For the text-containing cell, return its midpoint in [x, y] coordinate format. 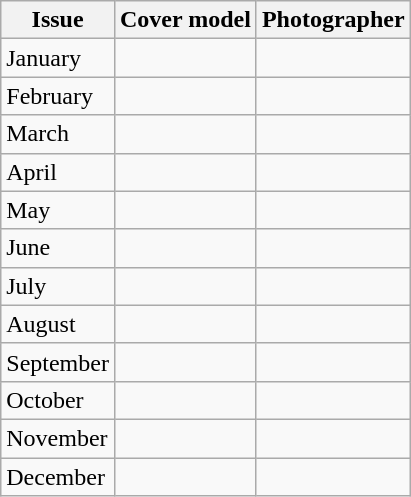
July [58, 286]
Issue [58, 20]
June [58, 248]
April [58, 172]
November [58, 438]
Photographer [333, 20]
October [58, 400]
September [58, 362]
March [58, 134]
January [58, 58]
Cover model [185, 20]
August [58, 324]
May [58, 210]
February [58, 96]
December [58, 477]
